From the cell containing the given text, extract its center point as [X, Y] coordinate. 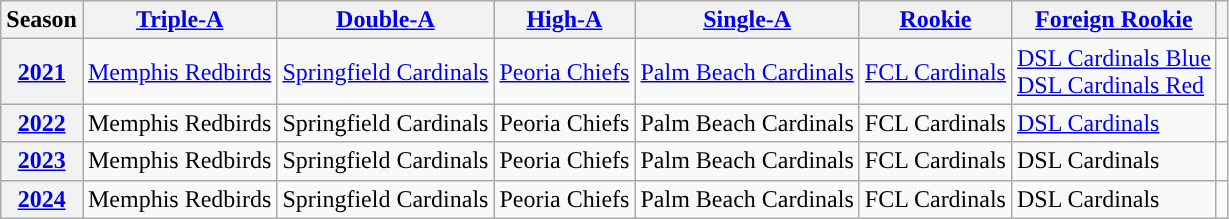
2022 [42, 123]
Triple-A [179, 20]
Foreign Rookie [1114, 20]
DSL Cardinals BlueDSL Cardinals Red [1114, 72]
Rookie [935, 20]
Single-A [747, 20]
2021 [42, 72]
Double-A [386, 20]
High-A [564, 20]
Season [42, 20]
2023 [42, 161]
2024 [42, 199]
